Find where the given text appears and provide that cell's center as (X, Y) coordinate. 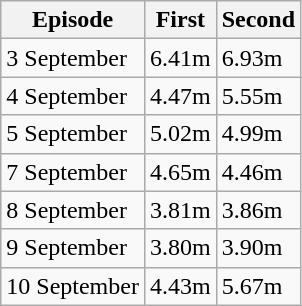
4.43m (180, 286)
5.67m (258, 286)
10 September (73, 286)
5 September (73, 134)
4 September (73, 96)
5.02m (180, 134)
Episode (73, 20)
First (180, 20)
3.86m (258, 210)
7 September (73, 172)
3.90m (258, 248)
4.99m (258, 134)
4.46m (258, 172)
Second (258, 20)
3 September (73, 58)
6.93m (258, 58)
8 September (73, 210)
5.55m (258, 96)
4.65m (180, 172)
4.47m (180, 96)
6.41m (180, 58)
3.81m (180, 210)
9 September (73, 248)
3.80m (180, 248)
